Scan for the cell matching the given text and deliver its [x, y] coordinate at center. 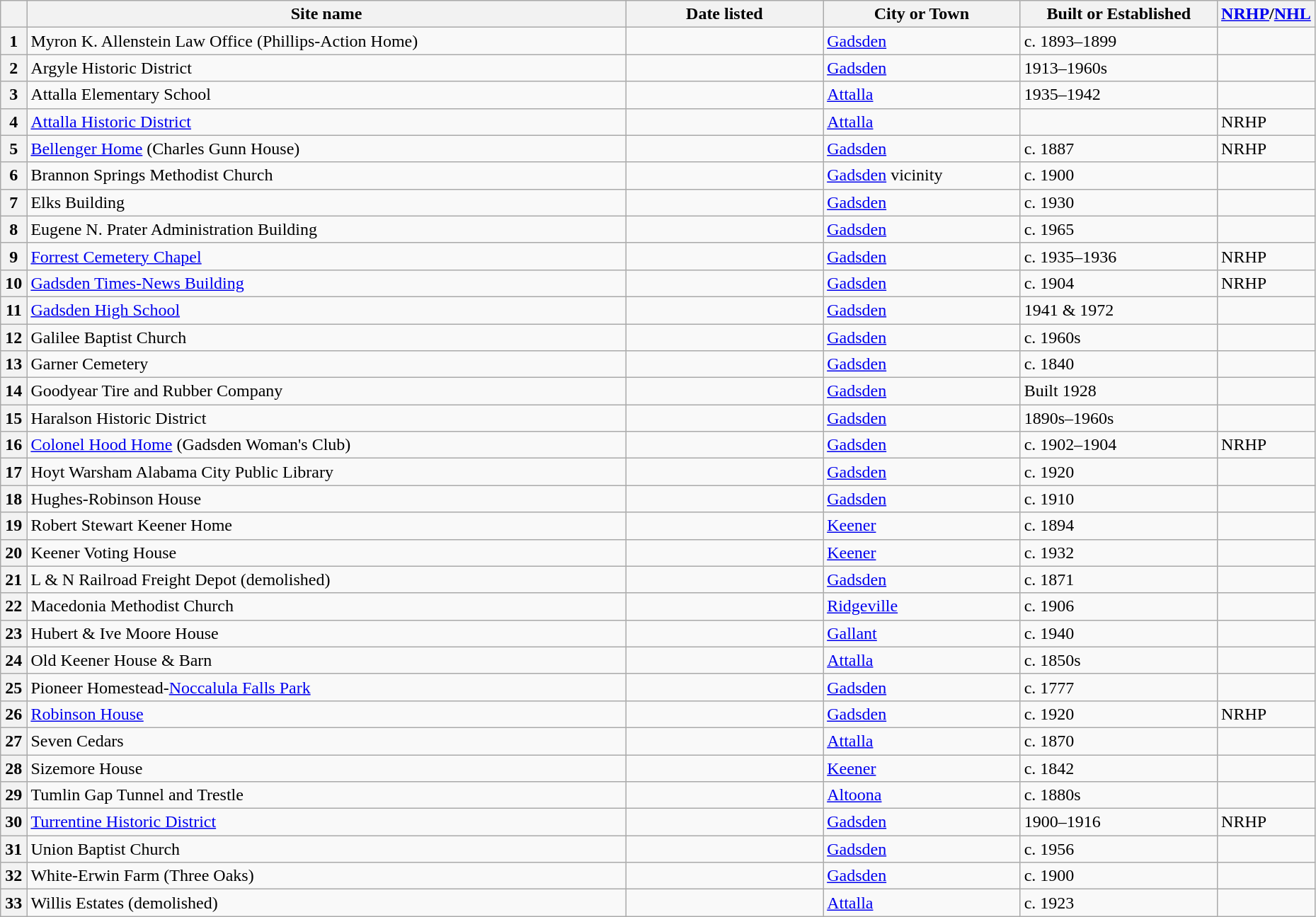
Gadsden High School [326, 310]
Union Baptist Church [326, 849]
Tumlin Gap Tunnel and Trestle [326, 795]
c. 1840 [1118, 364]
c. 1870 [1118, 741]
10 [14, 283]
Sizemore House [326, 768]
11 [14, 310]
7 [14, 202]
White-Erwin Farm (Three Oaks) [326, 876]
Bellenger Home (Charles Gunn House) [326, 149]
3 [14, 95]
c. 1887 [1118, 149]
12 [14, 338]
Ridgeville [922, 606]
4 [14, 122]
Hughes-Robinson House [326, 499]
1900–1916 [1118, 822]
L & N Railroad Freight Depot (demolished) [326, 579]
Colonel Hood Home (Gadsden Woman's Club) [326, 445]
c. 1923 [1118, 903]
21 [14, 579]
c. 1893–1899 [1118, 41]
17 [14, 472]
Site name [326, 14]
Myron K. Allenstein Law Office (Phillips-Action Home) [326, 41]
30 [14, 822]
c. 1902–1904 [1118, 445]
29 [14, 795]
c. 1842 [1118, 768]
c. 1850s [1118, 660]
Keener Voting House [326, 553]
22 [14, 606]
Argyle Historic District [326, 68]
c. 1910 [1118, 499]
c. 1777 [1118, 687]
15 [14, 418]
Attalla Historic District [326, 122]
c. 1894 [1118, 526]
NRHP/NHL [1266, 14]
Willis Estates (demolished) [326, 903]
24 [14, 660]
18 [14, 499]
Old Keener House & Barn [326, 660]
Macedonia Methodist Church [326, 606]
19 [14, 526]
6 [14, 175]
33 [14, 903]
1890s–1960s [1118, 418]
c. 1880s [1118, 795]
Robinson House [326, 714]
Seven Cedars [326, 741]
26 [14, 714]
Altoona [922, 795]
Pioneer Homestead-Noccalula Falls Park [326, 687]
c. 1956 [1118, 849]
Goodyear Tire and Rubber Company [326, 391]
c. 1932 [1118, 553]
Gadsden vicinity [922, 175]
2 [14, 68]
20 [14, 553]
28 [14, 768]
Turrentine Historic District [326, 822]
c. 1940 [1118, 633]
1 [14, 41]
c. 1930 [1118, 202]
Hubert & Ive Moore House [326, 633]
13 [14, 364]
23 [14, 633]
1935–1942 [1118, 95]
Attalla Elementary School [326, 95]
5 [14, 149]
1913–1960s [1118, 68]
Forrest Cemetery Chapel [326, 256]
32 [14, 876]
c. 1965 [1118, 229]
Date listed [724, 14]
Haralson Historic District [326, 418]
Garner Cemetery [326, 364]
Elks Building [326, 202]
Gallant [922, 633]
Galilee Baptist Church [326, 338]
c. 1871 [1118, 579]
9 [14, 256]
14 [14, 391]
Hoyt Warsham Alabama City Public Library [326, 472]
27 [14, 741]
Built 1928 [1118, 391]
31 [14, 849]
c. 1960s [1118, 338]
City or Town [922, 14]
1941 & 1972 [1118, 310]
Built or Established [1118, 14]
8 [14, 229]
Robert Stewart Keener Home [326, 526]
c. 1904 [1118, 283]
16 [14, 445]
Gadsden Times-News Building [326, 283]
c. 1906 [1118, 606]
25 [14, 687]
Eugene N. Prater Administration Building [326, 229]
c. 1935–1936 [1118, 256]
Brannon Springs Methodist Church [326, 175]
